From the cell containing the given text, extract its center point as (X, Y) coordinate. 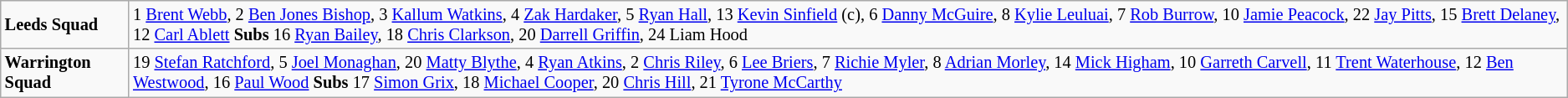
Leeds Squad (65, 24)
Warrington Squad (65, 73)
